From the cell containing the given text, extract its center point as (X, Y) coordinate. 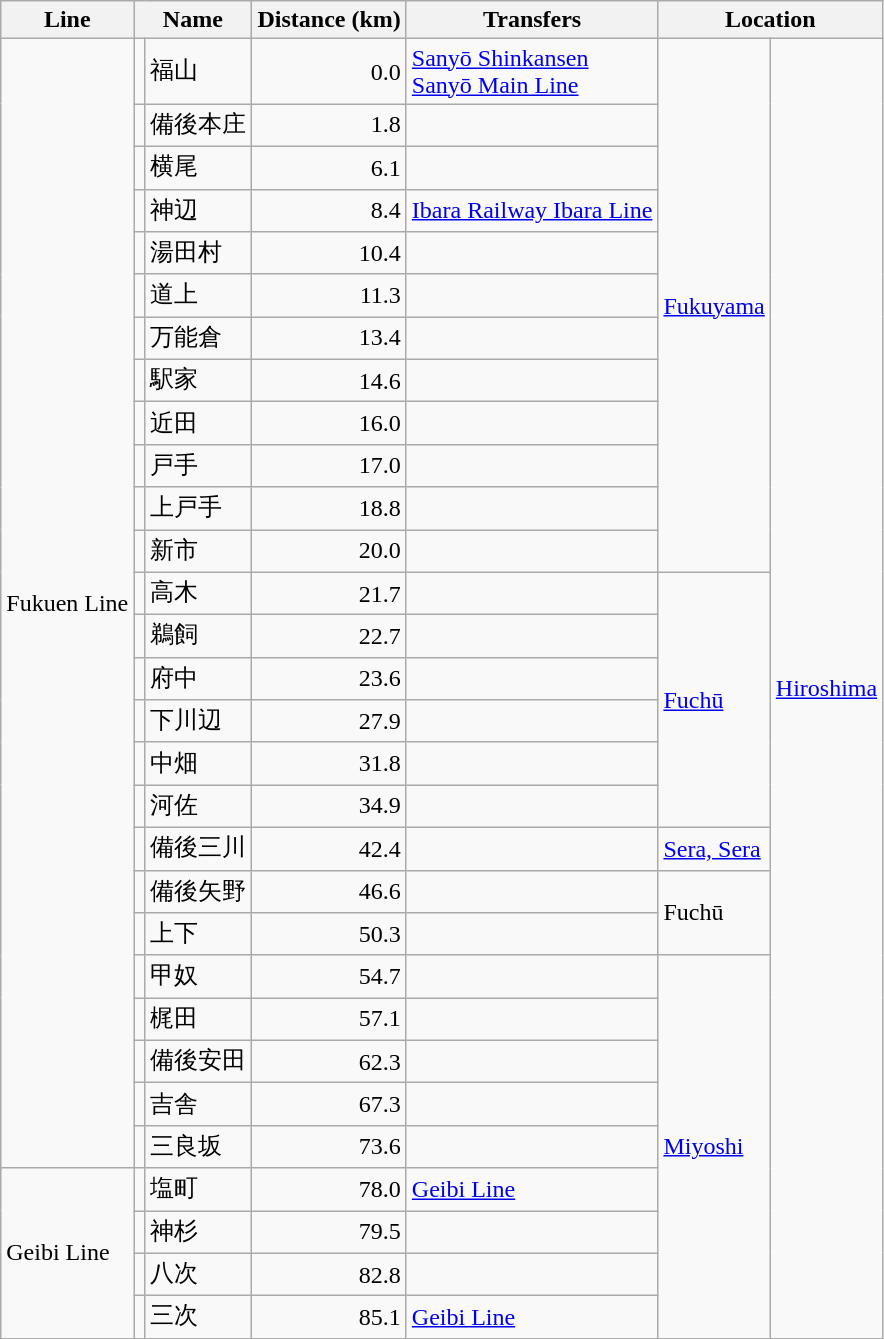
22.7 (329, 636)
78.0 (329, 1190)
甲奴 (198, 976)
1.8 (329, 126)
46.6 (329, 892)
18.8 (329, 508)
中畑 (198, 764)
近田 (198, 424)
備後矢野 (198, 892)
万能倉 (198, 338)
73.6 (329, 1146)
6.1 (329, 168)
下川辺 (198, 722)
戸手 (198, 466)
13.4 (329, 338)
備後本庄 (198, 126)
20.0 (329, 552)
Fukuen Line (68, 604)
27.9 (329, 722)
備後三川 (198, 848)
85.1 (329, 1318)
鵜飼 (198, 636)
57.1 (329, 1020)
塩町 (198, 1190)
道上 (198, 296)
50.3 (329, 934)
河佐 (198, 806)
湯田村 (198, 254)
Hiroshima (826, 688)
11.3 (329, 296)
Ibara Railway Ibara Line (532, 210)
備後安田 (198, 1062)
Sanyō Shinkansen Sanyō Main Line (532, 72)
Distance (km) (329, 20)
上戸手 (198, 508)
17.0 (329, 466)
14.6 (329, 380)
高木 (198, 594)
16.0 (329, 424)
神辺 (198, 210)
福山 (198, 72)
八次 (198, 1274)
62.3 (329, 1062)
新市 (198, 552)
府中 (198, 678)
67.3 (329, 1104)
0.0 (329, 72)
梶田 (198, 1020)
Fukuyama (714, 306)
Line (68, 20)
Transfers (532, 20)
Miyoshi (714, 1146)
10.4 (329, 254)
三良坂 (198, 1146)
42.4 (329, 848)
Location (770, 20)
34.9 (329, 806)
23.6 (329, 678)
三次 (198, 1318)
神杉 (198, 1232)
横尾 (198, 168)
吉舎 (198, 1104)
駅家 (198, 380)
79.5 (329, 1232)
31.8 (329, 764)
Name (193, 20)
54.7 (329, 976)
8.4 (329, 210)
82.8 (329, 1274)
21.7 (329, 594)
Sera, Sera (714, 848)
上下 (198, 934)
